Extract the (x, y) coordinate from the center of the cell holding the provided text.  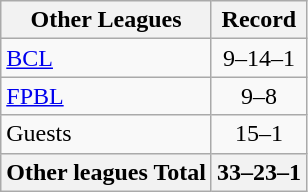
FPBL (106, 96)
BCL (106, 58)
33–23–1 (258, 172)
9–14–1 (258, 58)
Other leagues Total (106, 172)
15–1 (258, 134)
Other Leagues (106, 20)
Guests (106, 134)
9–8 (258, 96)
Record (258, 20)
